Capture the cell that displays the provided text and extract its (X, Y) central coordinate. 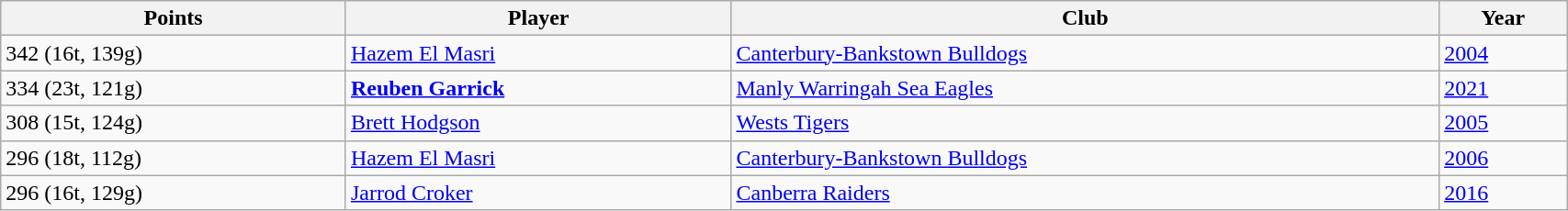
Year (1503, 18)
Wests Tigers (1086, 123)
296 (18t, 112g) (174, 158)
Manly Warringah Sea Eagles (1086, 88)
2021 (1503, 88)
342 (16t, 139g) (174, 53)
Canberra Raiders (1086, 193)
2016 (1503, 193)
Reuben Garrick (538, 88)
296 (16t, 129g) (174, 193)
Jarrod Croker (538, 193)
2005 (1503, 123)
Club (1086, 18)
Player (538, 18)
Points (174, 18)
2004 (1503, 53)
2006 (1503, 158)
Brett Hodgson (538, 123)
308 (15t, 124g) (174, 123)
334 (23t, 121g) (174, 88)
